Identify which cell holds the provided text, then report its [X, Y] central coordinate. 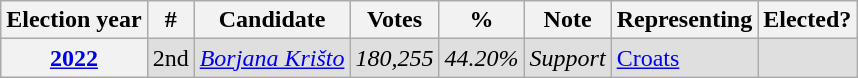
180,255 [394, 58]
Candidate [272, 20]
% [482, 20]
Elected? [808, 20]
2022 [74, 58]
Election year [74, 20]
Borjana Krišto [272, 58]
2nd [170, 58]
Croats [684, 58]
Note [568, 20]
Votes [394, 20]
# [170, 20]
44.20% [482, 58]
Support [568, 58]
Representing [684, 20]
